Detect which cell encompasses the target text, then output its (x, y) center coordinate. 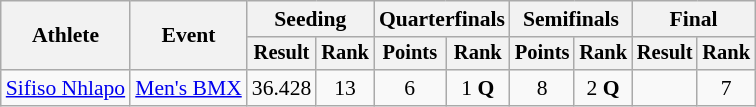
6 (410, 88)
36.428 (282, 88)
2 Q (603, 88)
13 (345, 88)
Event (188, 36)
7 (726, 88)
Final (694, 19)
Athlete (66, 36)
1 Q (478, 88)
8 (542, 88)
Sifiso Nhlapo (66, 88)
Seeding (310, 19)
Quarterfinals (442, 19)
Men's BMX (188, 88)
Semifinals (571, 19)
